From the cell containing the given text, extract its center point as (x, y) coordinate. 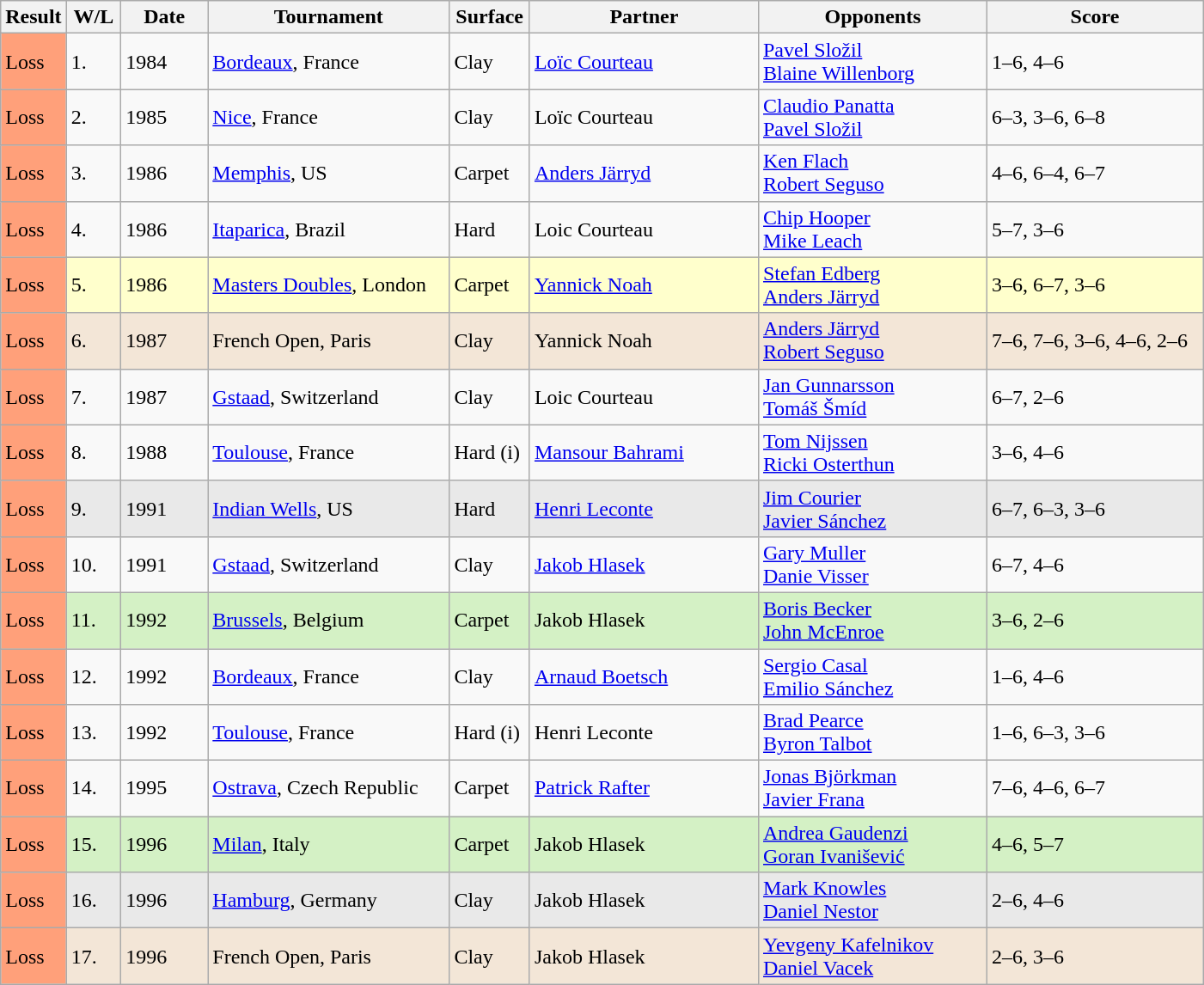
Date (165, 17)
7–6, 4–6, 6–7 (1095, 789)
1–6, 6–3, 3–6 (1095, 732)
5–7, 3–6 (1095, 229)
Indian Wells, US (328, 509)
4–6, 6–4, 6–7 (1095, 174)
6–7, 2–6 (1095, 397)
1985 (165, 117)
Memphis, US (328, 174)
Anders Järryd Robert Seguso (872, 340)
6–3, 3–6, 6–8 (1095, 117)
12. (94, 676)
6–7, 4–6 (1095, 564)
Ken Flach Robert Seguso (872, 174)
Brad Pearce Byron Talbot (872, 732)
3–6, 6–7, 3–6 (1095, 285)
1988 (165, 452)
5. (94, 285)
Pavel Složil Blaine Willenborg (872, 62)
Andrea Gaudenzi Goran Ivanišević (872, 844)
Brussels, Belgium (328, 621)
2. (94, 117)
3–6, 2–6 (1095, 621)
8. (94, 452)
Partner (644, 17)
Tom Nijssen Ricki Osterthun (872, 452)
Sergio Casal Emilio Sánchez (872, 676)
Jonas Björkman Javier Frana (872, 789)
Stefan Edberg Anders Järryd (872, 285)
Hamburg, Germany (328, 901)
Surface (490, 17)
16. (94, 901)
Result (34, 17)
6–7, 6–3, 3–6 (1095, 509)
Patrick Rafter (644, 789)
9. (94, 509)
4–6, 5–7 (1095, 844)
Milan, Italy (328, 844)
11. (94, 621)
3. (94, 174)
Gary Muller Danie Visser (872, 564)
2–6, 3–6 (1095, 956)
Anders Järryd (644, 174)
Mark Knowles Daniel Nestor (872, 901)
15. (94, 844)
7–6, 7–6, 3–6, 4–6, 2–6 (1095, 340)
Ostrava, Czech Republic (328, 789)
Jim Courier Javier Sánchez (872, 509)
Score (1095, 17)
10. (94, 564)
Tournament (328, 17)
Yevgeny Kafelnikov Daniel Vacek (872, 956)
6. (94, 340)
Itaparica, Brazil (328, 229)
Mansour Bahrami (644, 452)
Chip Hooper Mike Leach (872, 229)
2–6, 4–6 (1095, 901)
Masters Doubles, London (328, 285)
Arnaud Boetsch (644, 676)
Jan Gunnarsson Tomáš Šmíd (872, 397)
Nice, France (328, 117)
1. (94, 62)
Opponents (872, 17)
3–6, 4–6 (1095, 452)
4. (94, 229)
W/L (94, 17)
7. (94, 397)
1995 (165, 789)
17. (94, 956)
13. (94, 732)
1984 (165, 62)
14. (94, 789)
Boris Becker John McEnroe (872, 621)
Claudio Panatta Pavel Složil (872, 117)
